Extract the (x, y) coordinate from the center of the cell holding the provided text.  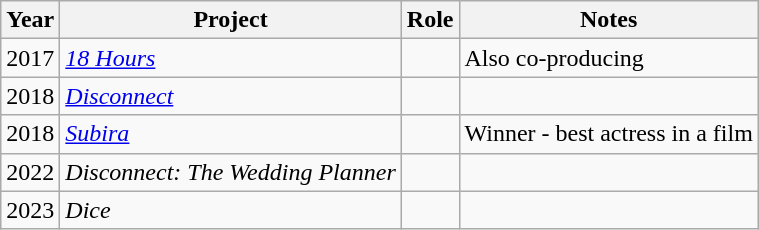
Also co-producing (608, 58)
Disconnect (230, 96)
Subira (230, 134)
2022 (30, 172)
2017 (30, 58)
Dice (230, 210)
18 Hours (230, 58)
Notes (608, 20)
2023 (30, 210)
Role (430, 20)
Project (230, 20)
Year (30, 20)
Disconnect: The Wedding Planner (230, 172)
Winner - best actress in a film (608, 134)
